Pinpoint the cell where the given text exists, returning its [x, y] midpoint coordinate. 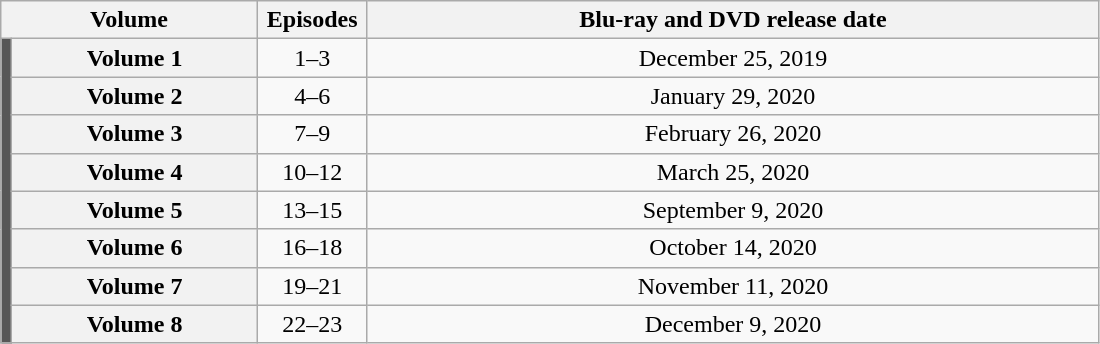
December 25, 2019 [733, 58]
16–18 [312, 248]
Volume 6 [134, 248]
Volume 7 [134, 286]
Volume [129, 20]
Volume 5 [134, 210]
19–21 [312, 286]
10–12 [312, 172]
Volume 8 [134, 324]
22–23 [312, 324]
13–15 [312, 210]
7–9 [312, 134]
December 9, 2020 [733, 324]
November 11, 2020 [733, 286]
February 26, 2020 [733, 134]
Volume 2 [134, 96]
4–6 [312, 96]
1–3 [312, 58]
September 9, 2020 [733, 210]
Volume 4 [134, 172]
Volume 3 [134, 134]
Volume 1 [134, 58]
Blu-ray and DVD release date [733, 20]
October 14, 2020 [733, 248]
March 25, 2020 [733, 172]
January 29, 2020 [733, 96]
Episodes [312, 20]
